For the text-containing cell, return its midpoint in [x, y] coordinate format. 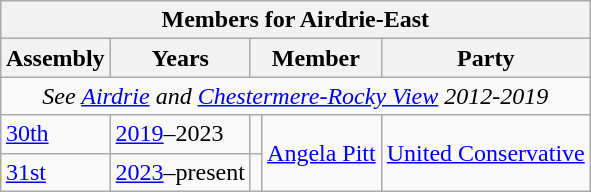
Party [486, 58]
Angela Pitt [322, 153]
See Airdrie and Chestermere-Rocky View 2012-2019 [295, 96]
2019–2023 [180, 134]
30th [55, 134]
Members for Airdrie-East [295, 20]
Member [316, 58]
Years [180, 58]
United Conservative [486, 153]
31st [55, 172]
2023–present [180, 172]
Assembly [55, 58]
